Return (X, Y) of the center of cell containing provided text 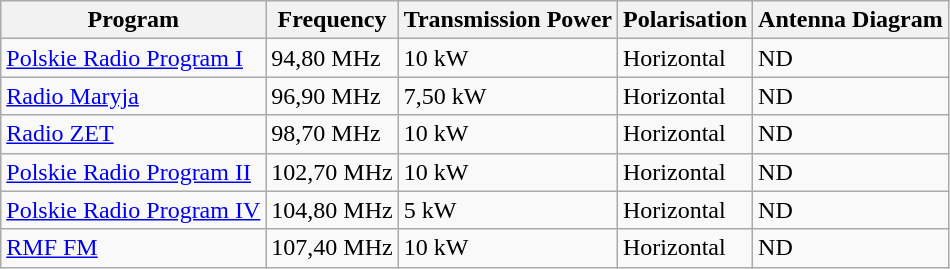
Radio ZET (134, 134)
Antenna Diagram (851, 20)
Program (134, 20)
107,40 MHz (332, 248)
Polskie Radio Program I (134, 58)
96,90 MHz (332, 96)
7,50 kW (508, 96)
Radio Maryja (134, 96)
104,80 MHz (332, 210)
102,70 MHz (332, 172)
98,70 MHz (332, 134)
Transmission Power (508, 20)
Frequency (332, 20)
5 kW (508, 210)
RMF FM (134, 248)
Polskie Radio Program II (134, 172)
Polskie Radio Program IV (134, 210)
94,80 MHz (332, 58)
Polarisation (684, 20)
